Return [x, y] of the center of cell containing provided text 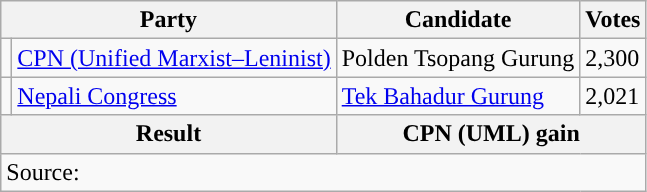
CPN (Unified Marxist–Leninist) [174, 58]
Result [168, 134]
2,300 [613, 58]
Source: [324, 172]
Nepali Congress [174, 96]
Votes [613, 20]
Tek Bahadur Gurung [458, 96]
2,021 [613, 96]
Candidate [458, 20]
Polden Tsopang Gurung [458, 58]
CPN (UML) gain [491, 134]
Party [168, 20]
